Scan for the cell matching the given text and deliver its (x, y) coordinate at center. 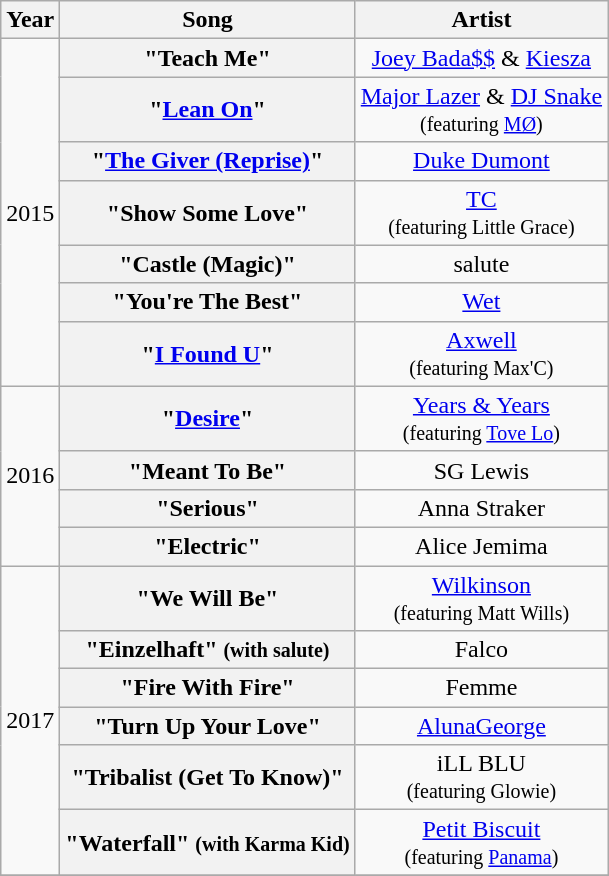
Major Lazer & DJ Snake (featuring MØ) (481, 110)
Femme (481, 688)
"Electric" (208, 546)
"Serious" (208, 508)
iLL BLU (featuring Glowie) (481, 778)
"Teach Me" (208, 58)
SG Lewis (481, 470)
Artist (481, 20)
Years & Years (featuring Tove Lo) (481, 418)
Wet (481, 302)
salute (481, 264)
2016 (30, 476)
"Einzelhaft" (with salute) (208, 650)
"Waterfall" (with Karma Kid) (208, 842)
"Show Some Love" (208, 212)
"Lean On" (208, 110)
"Turn Up Your Love" (208, 726)
Song (208, 20)
"Fire With Fire" (208, 688)
Petit Biscuit (featuring Panama) (481, 842)
Alice Jemima (481, 546)
Falco (481, 650)
"We Will Be" (208, 598)
"Desire" (208, 418)
Duke Dumont (481, 161)
"Castle (Magic)" (208, 264)
2015 (30, 212)
"You're The Best" (208, 302)
"The Giver (Reprise)" (208, 161)
Joey Bada$$ & Kiesza (481, 58)
Wilkinson (featuring Matt Wills) (481, 598)
"Tribalist (Get To Know)" (208, 778)
"Meant To Be" (208, 470)
TC (featuring Little Grace) (481, 212)
"I Found U" (208, 354)
AlunaGeorge (481, 726)
Axwell (featuring Max'C) (481, 354)
Anna Straker (481, 508)
Year (30, 20)
2017 (30, 720)
